Determine the (x, y) coordinate at the center of the cell enclosing the given text.  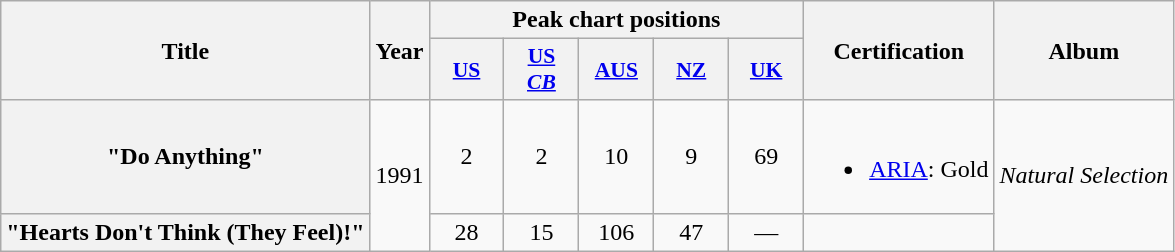
Year (400, 50)
US (466, 70)
47 (692, 232)
Album (1084, 50)
10 (616, 156)
15 (542, 232)
— (766, 232)
9 (692, 156)
Natural Selection (1084, 176)
ARIA: Gold (899, 156)
Peak chart positions (616, 20)
NZ (692, 70)
AUS (616, 70)
1991 (400, 176)
"Hearts Don't Think (They Feel)!" (186, 232)
69 (766, 156)
Certification (899, 50)
28 (466, 232)
Title (186, 50)
USCB (542, 70)
UK (766, 70)
106 (616, 232)
"Do Anything" (186, 156)
